Provide the (X, Y) coordinate of the cell's center where the given text is located.  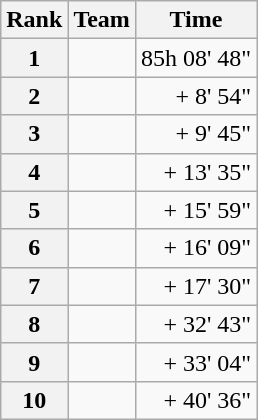
+ 8' 54" (196, 96)
9 (34, 362)
+ 32' 43" (196, 324)
+ 9' 45" (196, 134)
+ 15' 59" (196, 210)
7 (34, 286)
8 (34, 324)
Team (102, 20)
+ 40' 36" (196, 400)
Rank (34, 20)
+ 33' 04" (196, 362)
+ 16' 09" (196, 248)
6 (34, 248)
10 (34, 400)
3 (34, 134)
4 (34, 172)
Time (196, 20)
1 (34, 58)
2 (34, 96)
+ 17' 30" (196, 286)
+ 13' 35" (196, 172)
85h 08' 48" (196, 58)
5 (34, 210)
